Return (X, Y) of the center of cell containing provided text 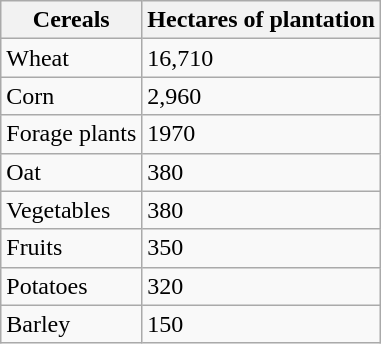
16,710 (262, 58)
150 (262, 324)
350 (262, 248)
Cereals (72, 20)
320 (262, 286)
2,960 (262, 96)
Barley (72, 324)
Wheat (72, 58)
Fruits (72, 248)
1970 (262, 134)
Vegetables (72, 210)
Corn (72, 96)
Forage plants (72, 134)
Oat (72, 172)
Potatoes (72, 286)
Hectares of plantation (262, 20)
